Return the (X, Y) coordinate for the center point of the cell that contains the specified text.  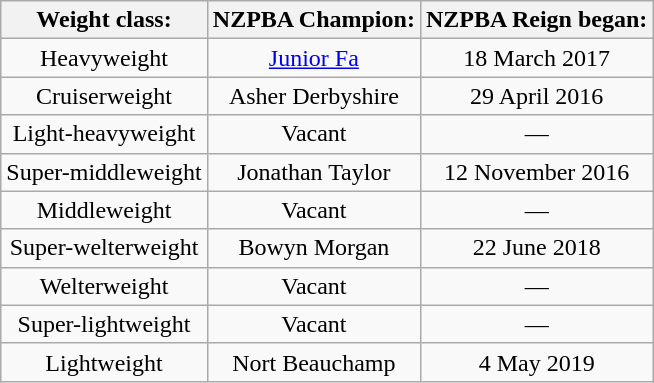
Super-lightweight (104, 324)
4 May 2019 (536, 362)
29 April 2016 (536, 96)
22 June 2018 (536, 248)
Bowyn Morgan (314, 248)
Middleweight (104, 210)
Cruiserweight (104, 96)
Junior Fa (314, 58)
Super-middleweight (104, 172)
Nort Beauchamp (314, 362)
Light-heavyweight (104, 134)
18 March 2017 (536, 58)
Jonathan Taylor (314, 172)
Welterweight (104, 286)
Weight class: (104, 20)
NZPBA Reign began: (536, 20)
Super-welterweight (104, 248)
12 November 2016 (536, 172)
Heavyweight (104, 58)
Asher Derbyshire (314, 96)
Lightweight (104, 362)
NZPBA Champion: (314, 20)
